For the text-containing cell, return its midpoint in (X, Y) coordinate format. 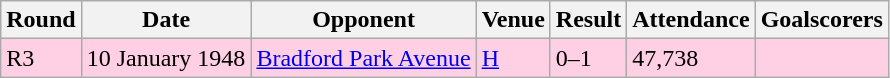
Round (41, 20)
0–1 (588, 58)
Attendance (691, 20)
47,738 (691, 58)
Date (166, 20)
Venue (513, 20)
H (513, 58)
Bradford Park Avenue (364, 58)
Result (588, 20)
Opponent (364, 20)
10 January 1948 (166, 58)
R3 (41, 58)
Goalscorers (822, 20)
